From the cell containing the given text, extract its center point as [X, Y] coordinate. 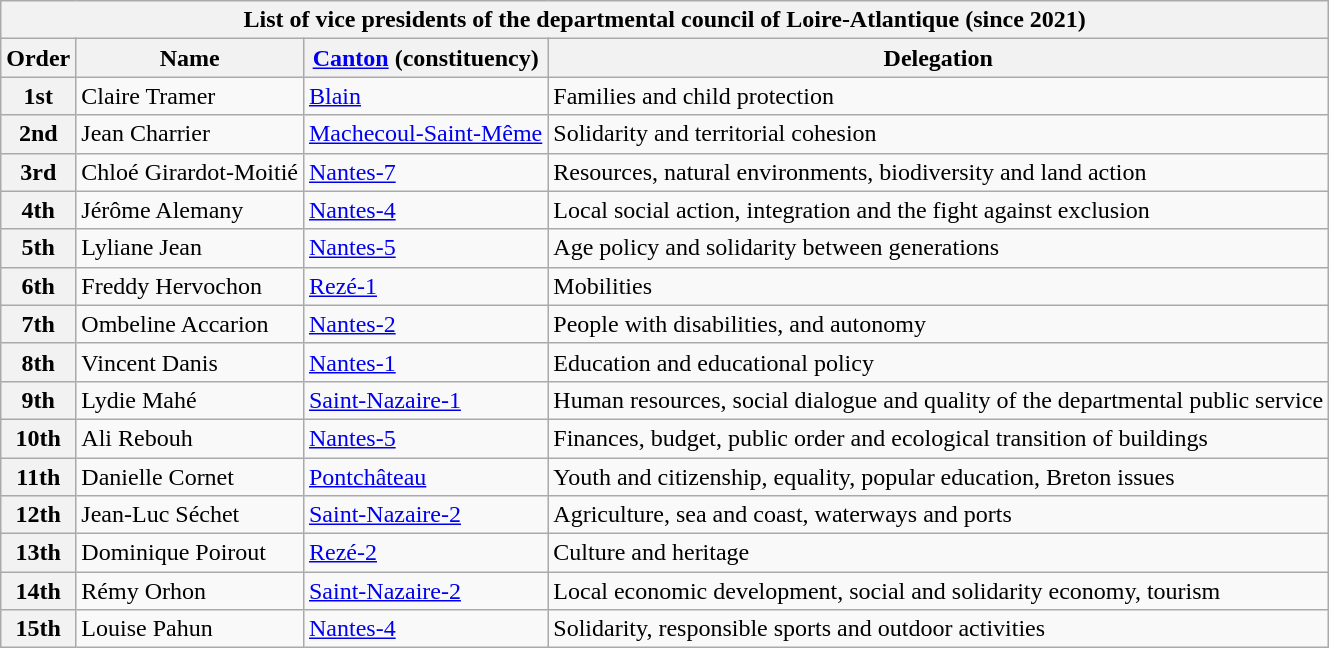
Rezé-1 [425, 286]
Order [38, 58]
15th [38, 629]
Age policy and solidarity between generations [938, 248]
List of vice presidents of the departmental council of Loire-Atlantique (since 2021) [665, 20]
Jean-Luc Séchet [190, 515]
11th [38, 477]
Dominique Poirout [190, 553]
Youth and citizenship, equality, popular education, Breton issues [938, 477]
Canton (constituency) [425, 58]
Rezé-2 [425, 553]
Nantes-2 [425, 324]
Claire Tramer [190, 96]
3rd [38, 172]
Nantes-1 [425, 362]
Chloé Girardot-Moitié [190, 172]
Lydie Mahé [190, 400]
Blain [425, 96]
Mobilities [938, 286]
2nd [38, 134]
Local social action, integration and the fight against exclusion [938, 210]
14th [38, 591]
Agriculture, sea and coast, waterways and ports [938, 515]
Culture and heritage [938, 553]
Machecoul-Saint-Même [425, 134]
7th [38, 324]
9th [38, 400]
6th [38, 286]
Local economic development, social and solidarity economy, tourism [938, 591]
5th [38, 248]
People with disabilities, and autonomy [938, 324]
Freddy Hervochon [190, 286]
Ali Rebouh [190, 438]
Danielle Cornet [190, 477]
Families and child protection [938, 96]
1st [38, 96]
Ombeline Accarion [190, 324]
4th [38, 210]
Education and educational policy [938, 362]
Vincent Danis [190, 362]
Solidarity and territorial cohesion [938, 134]
Lyliane Jean [190, 248]
Pontchâteau [425, 477]
13th [38, 553]
Saint-Nazaire-1 [425, 400]
8th [38, 362]
Nantes-7 [425, 172]
Rémy Orhon [190, 591]
Finances, budget, public order and ecological transition of buildings [938, 438]
12th [38, 515]
Delegation [938, 58]
Louise Pahun [190, 629]
Resources, natural environments, biodiversity and land action [938, 172]
Name [190, 58]
10th [38, 438]
Jean Charrier [190, 134]
Solidarity, responsible sports and outdoor activities [938, 629]
Jérôme Alemany [190, 210]
Human resources, social dialogue and quality of the departmental public service [938, 400]
